Determine the [x, y] coordinate at the center of the cell enclosing the given text.  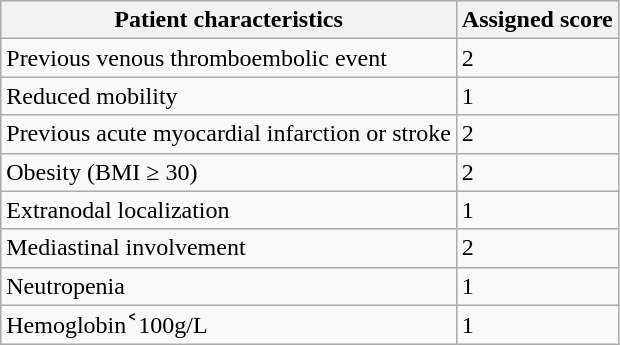
Assigned score [537, 20]
Hemoglobin˂100g/L [229, 325]
Previous venous thromboembolic event [229, 58]
Mediastinal involvement [229, 248]
Extranodal localization [229, 210]
Previous acute myocardial infarction or stroke [229, 134]
Obesity (BMI ≥ 30) [229, 172]
Patient characteristics [229, 20]
Reduced mobility [229, 96]
Neutropenia [229, 286]
